For the text-containing cell, return its midpoint in (X, Y) coordinate format. 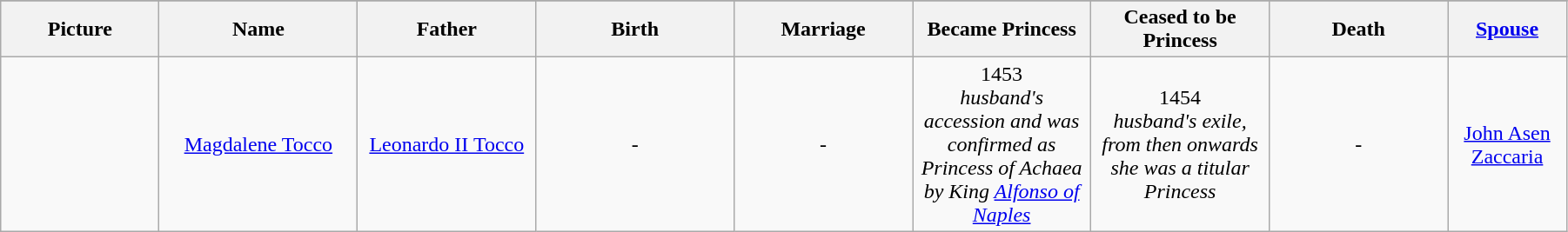
Picture (80, 30)
Birth (635, 30)
1453husband's accession and was confirmed as Princess of Achaea by King Alfonso of Naples (1002, 144)
Name (258, 30)
Spouse (1507, 30)
Leonardo II Tocco (447, 144)
Death (1359, 30)
Marriage (823, 30)
John Asen Zaccaria (1507, 144)
Became Princess (1002, 30)
Magdalene Tocco (258, 144)
1454husband's exile, from then onwards she was a titular Princess (1180, 144)
Father (447, 30)
Ceased to be Princess (1180, 30)
